Provide the [x, y] coordinate of the cell's center where the given text is located.  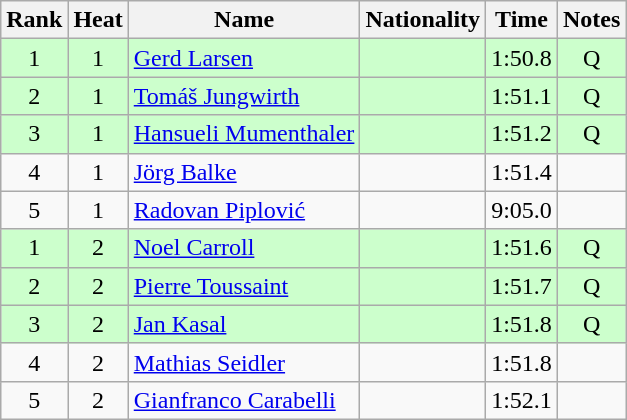
Radovan Piplović [244, 210]
Gerd Larsen [244, 58]
Gianfranco Carabelli [244, 400]
Jörg Balke [244, 172]
1:50.8 [522, 58]
Rank [34, 20]
9:05.0 [522, 210]
Noel Carroll [244, 248]
Notes [591, 20]
1:52.1 [522, 400]
Name [244, 20]
1:51.2 [522, 134]
1:51.6 [522, 248]
1:51.1 [522, 96]
Tomáš Jungwirth [244, 96]
Pierre Toussaint [244, 286]
Mathias Seidler [244, 362]
Heat [98, 20]
Jan Kasal [244, 324]
Time [522, 20]
1:51.7 [522, 286]
Hansueli Mumenthaler [244, 134]
Nationality [423, 20]
1:51.4 [522, 172]
